Output the [X, Y] coordinate of the center of the cell containing the given text.  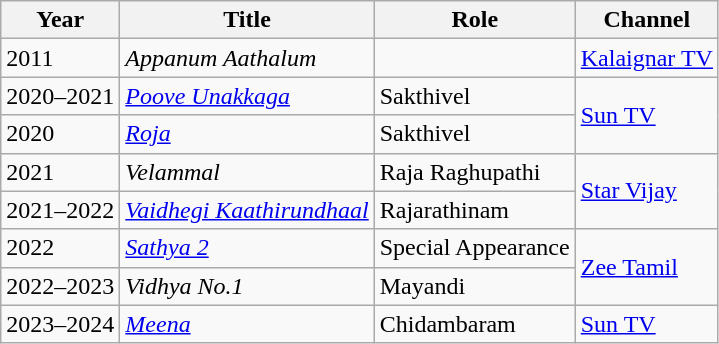
Roja [247, 134]
2020–2021 [60, 96]
Sathya 2 [247, 248]
Raja Raghupathi [474, 172]
Appanum Aathalum [247, 58]
2022 [60, 248]
Velammal [247, 172]
Vidhya No.1 [247, 286]
2022–2023 [60, 286]
Role [474, 20]
Kalaignar TV [646, 58]
Year [60, 20]
2021–2022 [60, 210]
Vaidhegi Kaathirundhaal [247, 210]
2023–2024 [60, 324]
2011 [60, 58]
Meena [247, 324]
2021 [60, 172]
Poove Unakkaga [247, 96]
Title [247, 20]
Rajarathinam [474, 210]
Chidambaram [474, 324]
Channel [646, 20]
Mayandi [474, 286]
Star Vijay [646, 191]
2020 [60, 134]
Zee Tamil [646, 267]
Special Appearance [474, 248]
